Pinpoint the cell where the given text exists, returning its [x, y] midpoint coordinate. 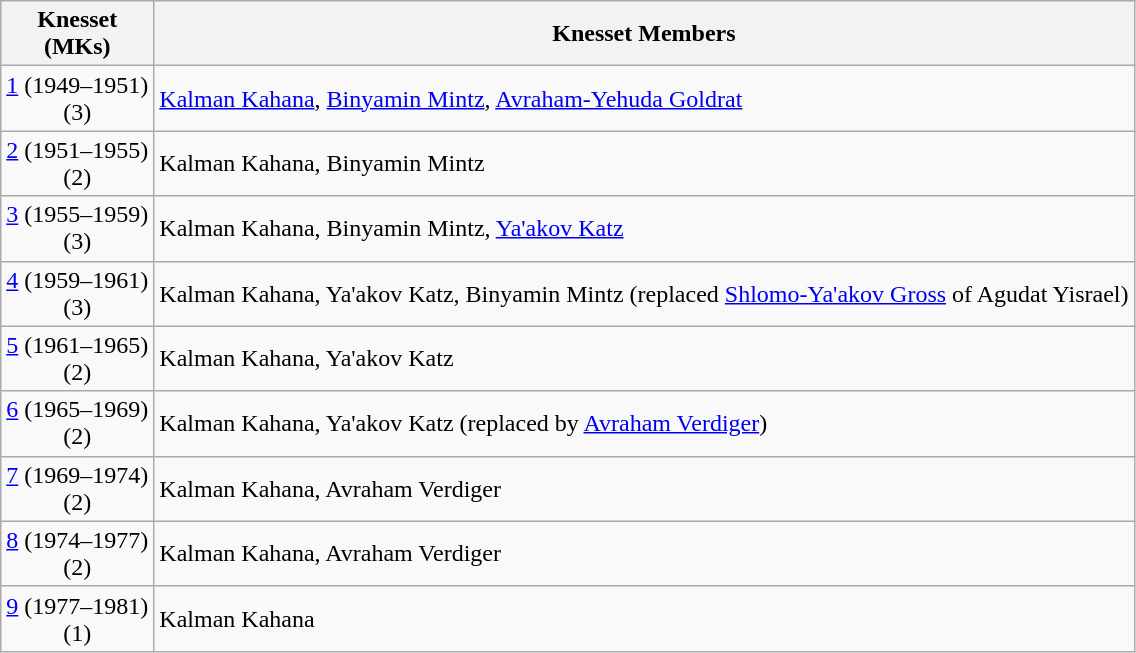
1 (1949–1951)(3) [78, 98]
8 (1974–1977)(2) [78, 554]
Kalman Kahana [644, 618]
5 (1961–1965)(2) [78, 358]
9 (1977–1981)(1) [78, 618]
Kalman Kahana, Ya'akov Katz (replaced by Avraham Verdiger) [644, 424]
Kalman Kahana, Ya'akov Katz, Binyamin Mintz (replaced Shlomo-Ya'akov Gross of Agudat Yisrael) [644, 294]
Kalman Kahana, Binyamin Mintz [644, 164]
4 (1959–1961)(3) [78, 294]
6 (1965–1969)(2) [78, 424]
7 (1969–1974)(2) [78, 488]
2 (1951–1955)(2) [78, 164]
Knesset Members [644, 34]
Kalman Kahana, Ya'akov Katz [644, 358]
3 (1955–1959)(3) [78, 228]
Kalman Kahana, Binyamin Mintz, Avraham-Yehuda Goldrat [644, 98]
Knesset(MKs) [78, 34]
Kalman Kahana, Binyamin Mintz, Ya'akov Katz [644, 228]
